Extract the (x, y) coordinate from the center of the cell holding the provided text.  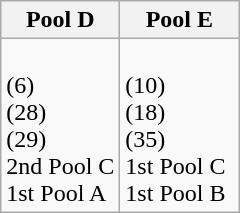
(10) (18) (35) 1st Pool C 1st Pool B (180, 126)
Pool D (60, 20)
(6) (28) (29) 2nd Pool C 1st Pool A (60, 126)
Pool E (180, 20)
